Identify which cell holds the provided text, then report its (x, y) central coordinate. 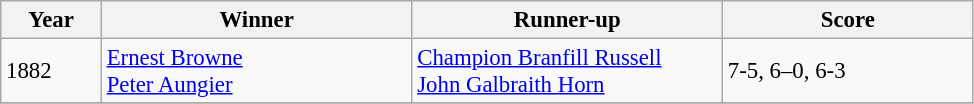
Runner-up (568, 20)
Winner (256, 20)
Year (52, 20)
Champion Branfill Russell John Galbraith Horn (568, 72)
1882 (52, 72)
Score (848, 20)
Ernest Browne Peter Aungier (256, 72)
7-5, 6–0, 6-3 (848, 72)
